Capture the cell that displays the provided text and extract its (x, y) central coordinate. 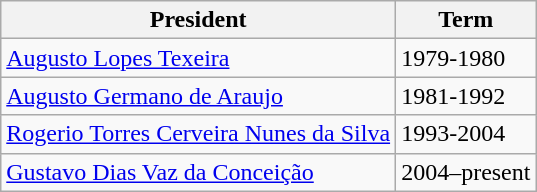
Augusto Lopes Texeira (198, 58)
1993-2004 (466, 134)
Rogerio Torres Cerveira Nunes da Silva (198, 134)
Augusto Germano de Araujo (198, 96)
Term (466, 20)
President (198, 20)
1981-1992 (466, 96)
2004–present (466, 172)
1979-1980 (466, 58)
Gustavo Dias Vaz da Conceição (198, 172)
